Pinpoint the cell where the given text exists, returning its (x, y) midpoint coordinate. 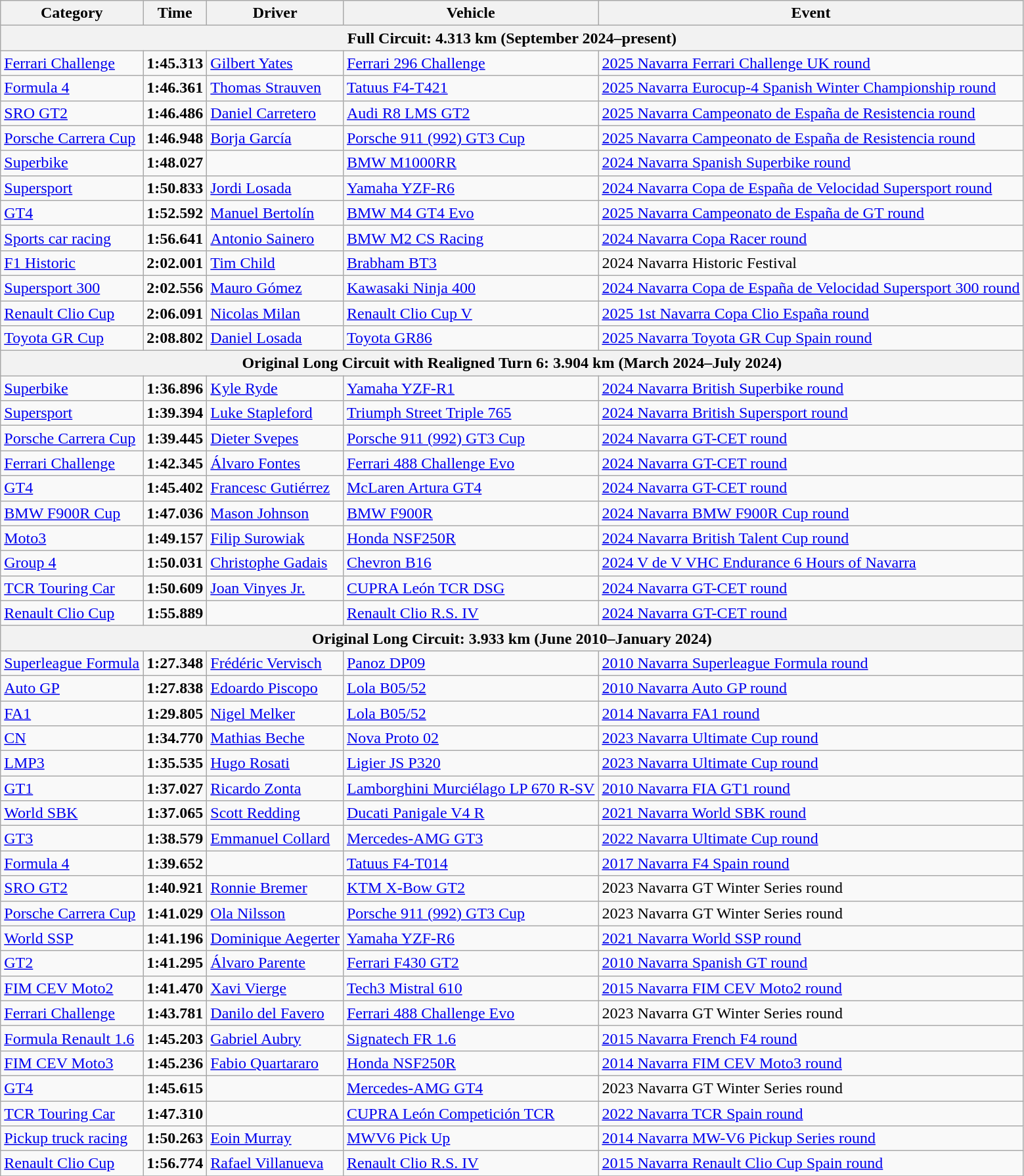
1:41.470 (175, 988)
1:39.445 (175, 438)
1:37.027 (175, 788)
1:47.036 (175, 513)
Ducati Panigale V4 R (470, 813)
Mercedes-AMG GT3 (470, 838)
Auto GP (72, 688)
Mauro Gómez (275, 288)
BMW M1000RR (470, 163)
1:34.770 (175, 738)
Yamaha YZF-R1 (470, 388)
1:41.029 (175, 913)
Luke Stapleford (275, 413)
Ola Nilsson (275, 913)
Signatech FR 1.6 (470, 1038)
2025 Navarra Toyota GR Cup Spain round (811, 338)
CUPRA León TCR DSG (470, 588)
Vehicle (470, 13)
Rafael Villanueva (275, 1164)
Xavi Vierge (275, 988)
2022 Navarra TCR Spain round (811, 1114)
Mason Johnson (275, 513)
2024 Navarra Historic Festival (811, 263)
FIM CEV Moto2 (72, 988)
FIM CEV Moto3 (72, 1063)
Dieter Svepes (275, 438)
Brabham BT3 (470, 263)
Frédéric Vervisch (275, 663)
2:08.802 (175, 338)
1:27.838 (175, 688)
Ronnie Bremer (275, 888)
1:37.065 (175, 813)
Fabio Quartararo (275, 1063)
Álvaro Parente (275, 963)
Gabriel Aubry (275, 1038)
World SSP (72, 938)
2024 Navarra British Superbike round (811, 388)
1:50.609 (175, 588)
2010 Navarra FIA GT1 round (811, 788)
1:45.313 (175, 63)
1:52.592 (175, 213)
Nicolas Milan (275, 313)
Original Long Circuit: 3.933 km (June 2010–January 2024) (512, 638)
1:39.394 (175, 413)
Panoz DP09 (470, 663)
Category (72, 13)
2010 Navarra Spanish GT round (811, 963)
KTM X-Bow GT2 (470, 888)
Nova Proto 02 (470, 738)
1:50.833 (175, 188)
Supersport 300 (72, 288)
1:46.361 (175, 88)
Borja García (275, 138)
2024 Navarra Copa de España de Velocidad Supersport round (811, 188)
1:40.921 (175, 888)
Tim Child (275, 263)
Tatuus F4-T014 (470, 863)
World SBK (72, 813)
Ligier JS P320 (470, 763)
Toyota GR Cup (72, 338)
Edoardo Piscopo (275, 688)
1:55.889 (175, 613)
BMW F900R Cup (72, 513)
Mathias Beche (275, 738)
2025 1st Navarra Copa Clio España round (811, 313)
Moto3 (72, 538)
1:29.805 (175, 713)
1:39.652 (175, 863)
2010 Navarra Auto GP round (811, 688)
Kyle Ryde (275, 388)
Triumph Street Triple 765 (470, 413)
MWV6 Pick Up (470, 1139)
CN (72, 738)
2024 Navarra British Supersport round (811, 413)
1:56.774 (175, 1164)
LMP3 (72, 763)
Ricardo Zonta (275, 788)
2:02.001 (175, 263)
BMW F900R (470, 513)
1:46.948 (175, 138)
2022 Navarra Ultimate Cup round (811, 838)
Time (175, 13)
2024 Navarra Copa de España de Velocidad Supersport 300 round (811, 288)
2010 Navarra Superleague Formula round (811, 663)
2017 Navarra F4 Spain round (811, 863)
Daniel Losada (275, 338)
Kawasaki Ninja 400 (470, 288)
1:47.310 (175, 1114)
Driver (275, 13)
Jordi Losada (275, 188)
GT2 (72, 963)
2024 V de V VHC Endurance 6 Hours of Navarra (811, 563)
2024 Navarra Copa Racer round (811, 238)
1:36.896 (175, 388)
2:06.091 (175, 313)
1:35.535 (175, 763)
1:38.579 (175, 838)
Álvaro Fontes (275, 463)
2015 Navarra Renault Clio Cup Spain round (811, 1164)
1:56.641 (175, 238)
GT1 (72, 788)
Filip Surowiak (275, 538)
2024 Navarra BMW F900R Cup round (811, 513)
1:45.236 (175, 1063)
Nigel Melker (275, 713)
Manuel Bertolín (275, 213)
1:49.157 (175, 538)
Scott Redding (275, 813)
2:02.556 (175, 288)
Superleague Formula (72, 663)
1:48.027 (175, 163)
2025 Navarra Ferrari Challenge UK round (811, 63)
Full Circuit: 4.313 km (September 2024–present) (512, 38)
Original Long Circuit with Realigned Turn 6: 3.904 km (March 2024–July 2024) (512, 363)
2021 Navarra World SBK round (811, 813)
1:50.263 (175, 1139)
2021 Navarra World SSP round (811, 938)
Antonio Sainero (275, 238)
F1 Historic (72, 263)
1:41.295 (175, 963)
Event (811, 13)
1:45.402 (175, 488)
2015 Navarra French F4 round (811, 1038)
Mercedes-AMG GT4 (470, 1088)
GT3 (72, 838)
Dominique Aegerter (275, 938)
1:46.486 (175, 113)
2015 Navarra FIM CEV Moto2 round (811, 988)
BMW M4 GT4 Evo (470, 213)
2024 Navarra Spanish Superbike round (811, 163)
2025 Navarra Eurocup-4 Spanish Winter Championship round (811, 88)
2014 Navarra FIM CEV Moto3 round (811, 1063)
McLaren Artura GT4 (470, 488)
Audi R8 LMS GT2 (470, 113)
2025 Navarra Campeonato de España de GT round (811, 213)
Emmanuel Collard (275, 838)
1:41.196 (175, 938)
Christophe Gadais (275, 563)
Hugo Rosati (275, 763)
1:45.203 (175, 1038)
BMW M2 CS Racing (470, 238)
2014 Navarra MW-V6 Pickup Series round (811, 1139)
FA1 (72, 713)
Pickup truck racing (72, 1139)
Gilbert Yates (275, 63)
Eoin Murray (275, 1139)
CUPRA León Competición TCR (470, 1114)
Formula Renault 1.6 (72, 1038)
1:43.781 (175, 1013)
Danilo del Favero (275, 1013)
Tech3 Mistral 610 (470, 988)
Ferrari F430 GT2 (470, 963)
Tatuus F4-T421 (470, 88)
Sports car racing (72, 238)
1:45.615 (175, 1088)
Chevron B16 (470, 563)
Joan Vinyes Jr. (275, 588)
1:42.345 (175, 463)
Thomas Strauven (275, 88)
Lamborghini Murciélago LP 670 R-SV (470, 788)
Daniel Carretero (275, 113)
Francesc Gutiérrez (275, 488)
2024 Navarra British Talent Cup round (811, 538)
Renault Clio Cup V (470, 313)
Group 4 (72, 563)
2014 Navarra FA1 round (811, 713)
1:50.031 (175, 563)
Toyota GR86 (470, 338)
1:27.348 (175, 663)
Ferrari 296 Challenge (470, 63)
